Detect which cell encompasses the target text, then output its [X, Y] center coordinate. 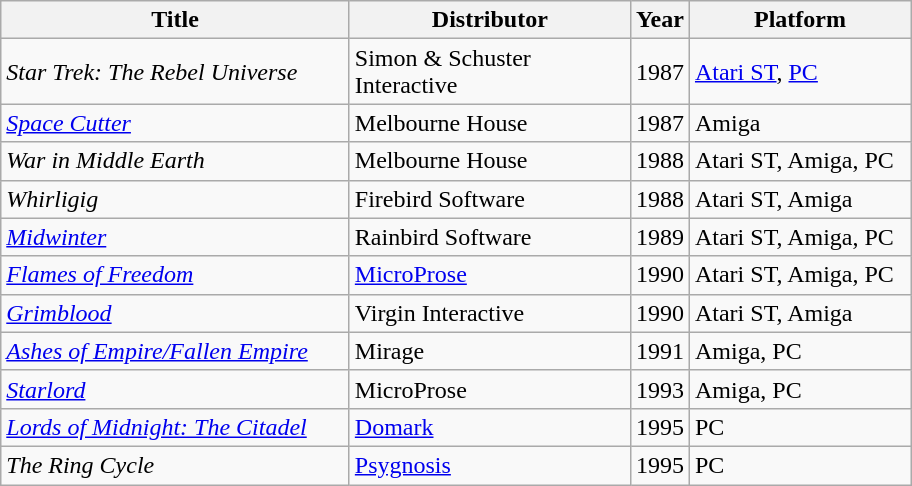
Distributor [490, 20]
Lords of Midnight: The Citadel [176, 427]
Star Trek: The Rebel Universe [176, 72]
1993 [660, 389]
Flames of Freedom [176, 275]
Domark [490, 427]
1991 [660, 351]
Grimblood [176, 313]
Year [660, 20]
Rainbird Software [490, 237]
Simon & Schuster Interactive [490, 72]
Starlord [176, 389]
1989 [660, 237]
The Ring Cycle [176, 465]
Midwinter [176, 237]
Psygnosis [490, 465]
Atari ST, PC [800, 72]
Firebird Software [490, 199]
Platform [800, 20]
War in Middle Earth [176, 161]
Virgin Interactive [490, 313]
Amiga [800, 123]
Space Cutter [176, 123]
Mirage [490, 351]
Ashes of Empire/Fallen Empire [176, 351]
Whirligig [176, 199]
Title [176, 20]
